From the cell containing the given text, extract its center point as [X, Y] coordinate. 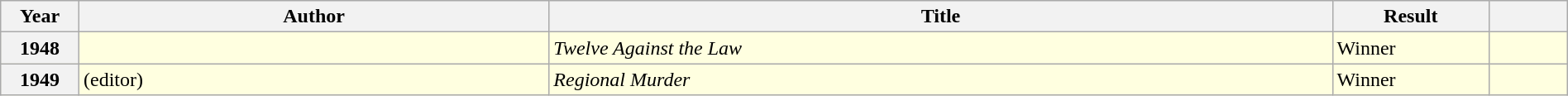
Year [40, 17]
Twelve Against the Law [941, 48]
Title [941, 17]
1948 [40, 48]
Result [1411, 17]
Author [313, 17]
1949 [40, 79]
Regional Murder [941, 79]
(editor) [313, 79]
